Provide the [x, y] coordinate of the cell's center where the given text is located.  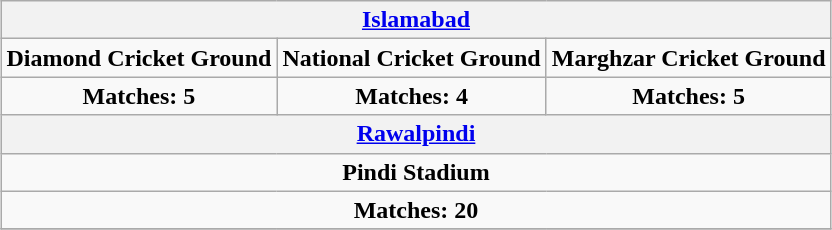
Islamabad [416, 20]
Pindi Stadium [416, 172]
Matches: 4 [412, 96]
Rawalpindi [416, 134]
Marghzar Cricket Ground [688, 58]
National Cricket Ground [412, 58]
Matches: 20 [416, 210]
Diamond Cricket Ground [139, 58]
